Determine the (x, y) coordinate at the center of the cell enclosing the given text.  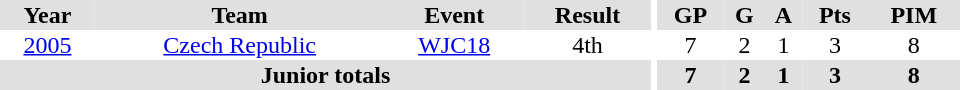
Team (240, 15)
Result (588, 15)
PIM (914, 15)
Czech Republic (240, 45)
Event (454, 15)
GP (691, 15)
Junior totals (326, 75)
Pts (834, 15)
A (784, 15)
WJC18 (454, 45)
4th (588, 45)
G (744, 15)
2005 (48, 45)
Year (48, 15)
